Detect which cell encompasses the target text, then output its [X, Y] center coordinate. 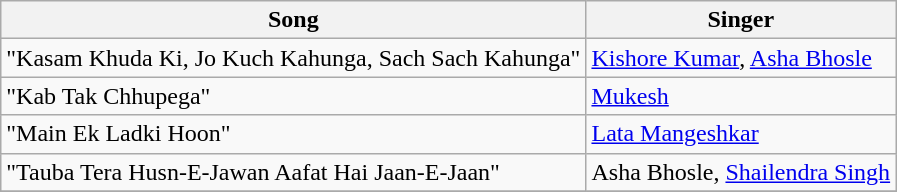
Lata Mangeshkar [741, 134]
Singer [741, 20]
"Kasam Khuda Ki, Jo Kuch Kahunga, Sach Sach Kahunga" [294, 58]
Mukesh [741, 96]
Song [294, 20]
Kishore Kumar, Asha Bhosle [741, 58]
"Main Ek Ladki Hoon" [294, 134]
"Kab Tak Chhupega" [294, 96]
"Tauba Tera Husn-E-Jawan Aafat Hai Jaan-E-Jaan" [294, 172]
Asha Bhosle, Shailendra Singh [741, 172]
